For the text-containing cell, return its midpoint in [x, y] coordinate format. 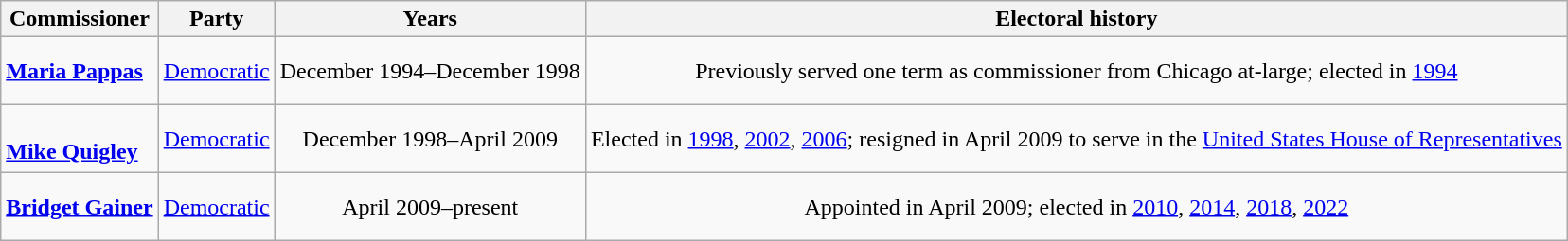
Commissioner [80, 19]
December 1994–December 1998 [430, 71]
Previously served one term as commissioner from Chicago at-large; elected in 1994 [1076, 71]
Bridget Gainer [80, 207]
Years [430, 19]
Mike Quigley [80, 139]
Party [216, 19]
Appointed in April 2009; elected in 2010, 2014, 2018, 2022 [1076, 207]
Electoral history [1076, 19]
Maria Pappas [80, 71]
Elected in 1998, 2002, 2006; resigned in April 2009 to serve in the United States House of Representatives [1076, 139]
April 2009–present [430, 207]
December 1998–April 2009 [430, 139]
